Determine the (X, Y) coordinate at the center of the cell enclosing the given text.  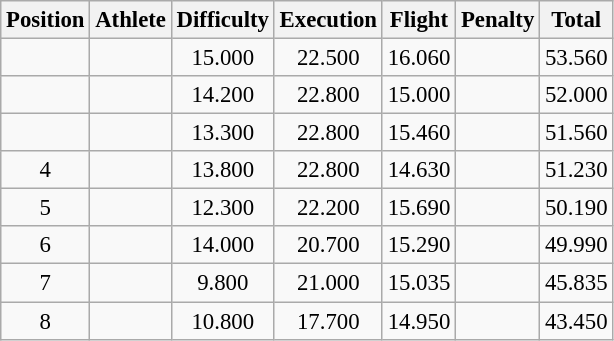
9.800 (222, 283)
Difficulty (222, 20)
52.000 (576, 95)
21.000 (328, 283)
22.200 (328, 208)
6 (46, 245)
49.990 (576, 245)
Position (46, 20)
10.800 (222, 321)
4 (46, 170)
14.200 (222, 95)
45.835 (576, 283)
Penalty (498, 20)
17.700 (328, 321)
53.560 (576, 58)
5 (46, 208)
Athlete (130, 20)
15.460 (418, 133)
22.500 (328, 58)
51.230 (576, 170)
15.690 (418, 208)
Total (576, 20)
8 (46, 321)
51.560 (576, 133)
13.800 (222, 170)
14.630 (418, 170)
14.000 (222, 245)
43.450 (576, 321)
14.950 (418, 321)
7 (46, 283)
Execution (328, 20)
16.060 (418, 58)
15.290 (418, 245)
50.190 (576, 208)
12.300 (222, 208)
13.300 (222, 133)
Flight (418, 20)
15.035 (418, 283)
20.700 (328, 245)
